From the cell containing the given text, extract its center point as [x, y] coordinate. 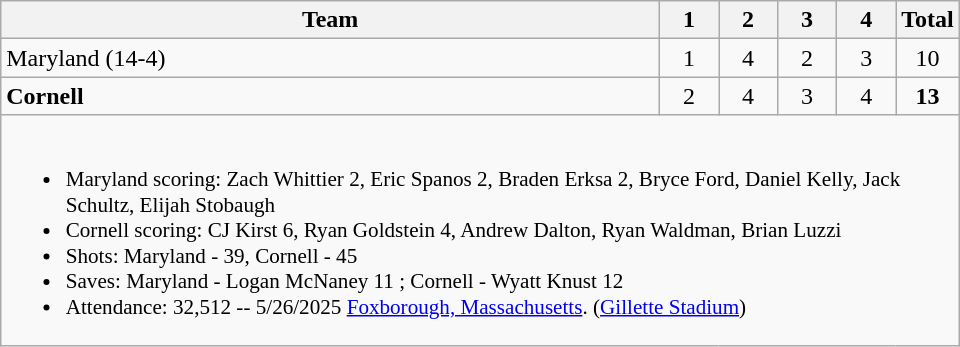
Team [330, 20]
Cornell [330, 96]
Maryland (14-4) [330, 58]
Total [928, 20]
10 [928, 58]
13 [928, 96]
